Search for the cell housing the specified text and yield its (X, Y) center coordinate. 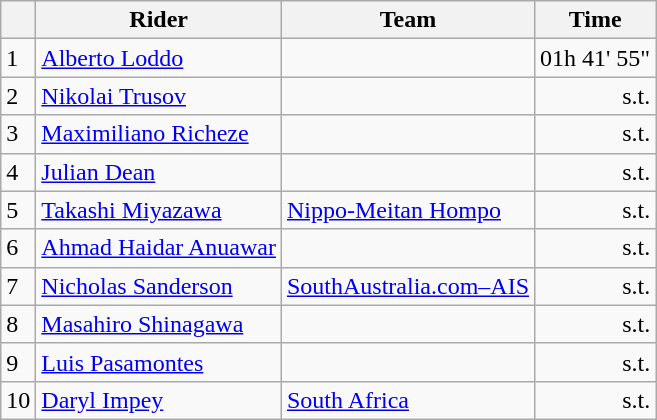
Rider (159, 20)
Luis Pasamontes (159, 362)
Nicholas Sanderson (159, 286)
Daryl Impey (159, 400)
South Africa (408, 400)
3 (18, 134)
Time (596, 20)
7 (18, 286)
2 (18, 96)
8 (18, 324)
Team (408, 20)
Nikolai Trusov (159, 96)
Masahiro Shinagawa (159, 324)
5 (18, 210)
Alberto Loddo (159, 58)
Takashi Miyazawa (159, 210)
01h 41' 55" (596, 58)
4 (18, 172)
10 (18, 400)
Julian Dean (159, 172)
Nippo-Meitan Hompo (408, 210)
9 (18, 362)
Maximiliano Richeze (159, 134)
1 (18, 58)
Ahmad Haidar Anuawar (159, 248)
6 (18, 248)
SouthAustralia.com–AIS (408, 286)
